Determine the [x, y] coordinate at the center of the cell enclosing the given text.  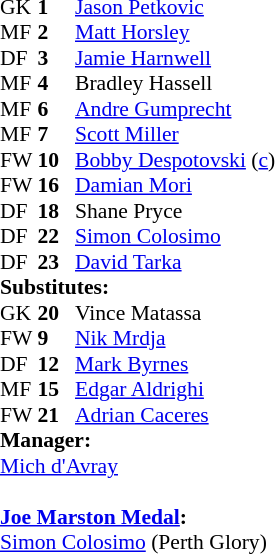
Jamie Harnwell [175, 58]
22 [57, 237]
12 [57, 364]
Andre Gumprecht [175, 109]
Shane Pryce [175, 211]
23 [57, 262]
10 [57, 160]
15 [57, 389]
21 [57, 415]
Damian Mori [175, 185]
2 [57, 33]
16 [57, 185]
9 [57, 339]
20 [57, 313]
Vince Matassa [175, 313]
4 [57, 83]
Bobby Despotovski (c) [175, 160]
Matt Horsley [175, 33]
Manager: [138, 441]
Mark Byrnes [175, 364]
Joe Marston Medal: [138, 504]
Substitutes: [138, 287]
Nik Mrdja [175, 339]
Edgar Aldrighi [175, 389]
GK [19, 313]
6 [57, 109]
Mich d'Avray [138, 466]
Scott Miller [175, 135]
Adrian Caceres [175, 415]
18 [57, 211]
7 [57, 135]
3 [57, 58]
Simon Colosimo [175, 237]
Bradley Hassell [175, 83]
David Tarka [175, 262]
